Pinpoint the cell where the given text exists, returning its (x, y) midpoint coordinate. 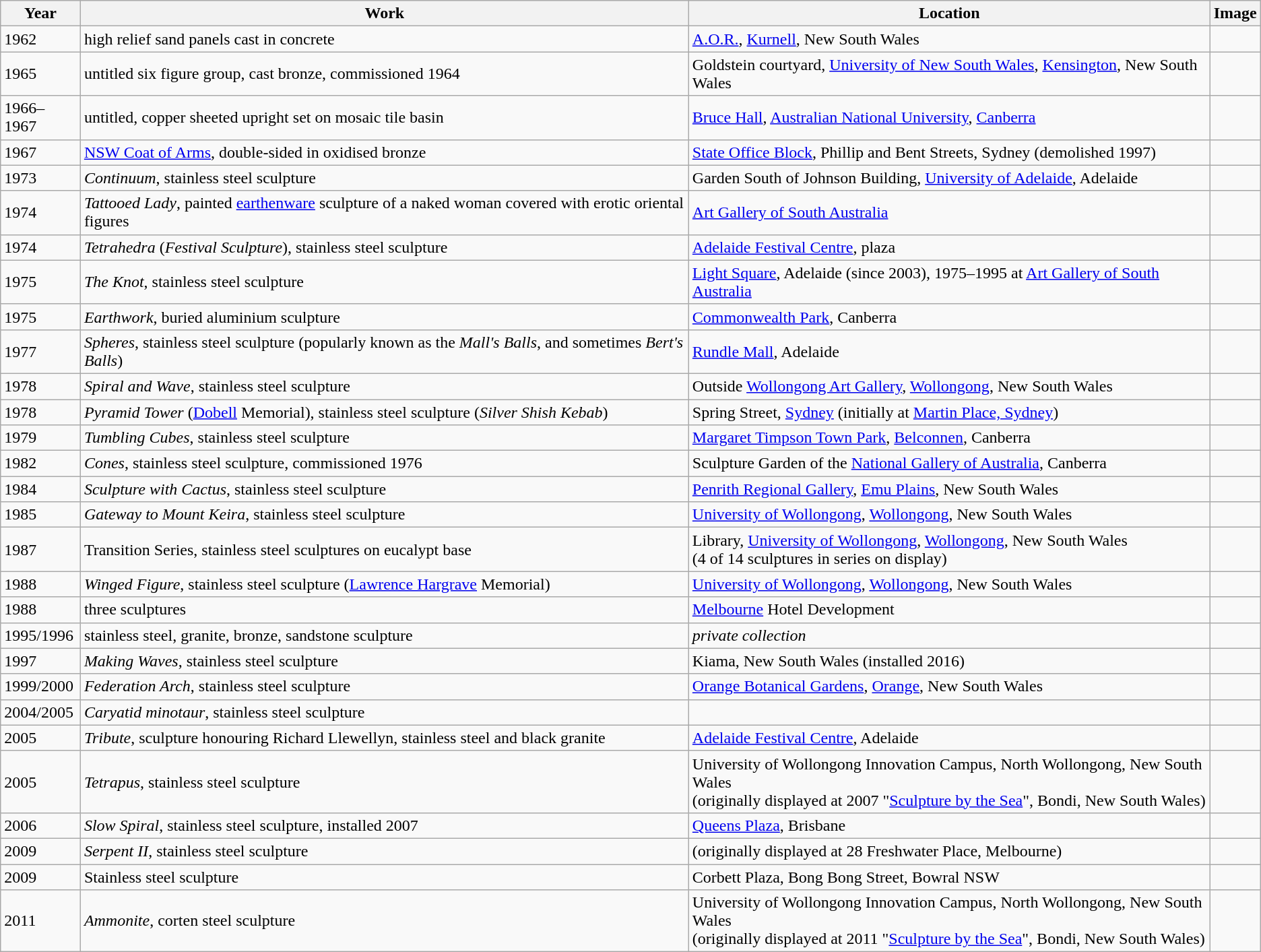
2011 (40, 921)
1965 (40, 74)
untitled six figure group, cast bronze, commissioned 1964 (384, 74)
untitled, copper sheeted upright set on mosaic tile basin (384, 117)
stainless steel, granite, bronze, sandstone sculpture (384, 635)
Slow Spiral, stainless steel sculpture, installed 2007 (384, 825)
Tetrapus, stainless steel sculpture (384, 782)
Kiama, New South Wales (installed 2016) (949, 661)
Tattooed Lady, painted earthenware sculpture of a naked woman covered with erotic oriental figures (384, 213)
Orange Botanical Gardens, Orange, New South Wales (949, 687)
Outside Wollongong Art Gallery, Wollongong, New South Wales (949, 386)
Tribute, sculpture honouring Richard Llewellyn, stainless steel and black granite (384, 738)
Federation Arch, stainless steel sculpture (384, 687)
Spiral and Wave, stainless steel sculpture (384, 386)
Location (949, 13)
NSW Coat of Arms, double-sided in oxidised bronze (384, 152)
high relief sand panels cast in concrete (384, 39)
three sculptures (384, 610)
Rundle Mall, Adelaide (949, 352)
Spheres, stainless steel sculpture (popularly known as the Mall's Balls, and sometimes Bert's Balls) (384, 352)
Goldstein courtyard, University of New South Wales, Kensington, New South Wales (949, 74)
1966–1967 (40, 117)
1987 (40, 550)
Continuum, stainless steel sculpture (384, 178)
Bruce Hall, Australian National University, Canberra (949, 117)
The Knot, stainless steel sculpture (384, 282)
Adelaide Festival Centre, Adelaide (949, 738)
2004/2005 (40, 712)
Caryatid minotaur, stainless steel sculpture (384, 712)
2006 (40, 825)
Ammonite, corten steel sculpture (384, 921)
Penrith Regional Gallery, Emu Plains, New South Wales (949, 489)
Tetrahedra (Festival Sculpture), stainless steel sculpture (384, 247)
Art Gallery of South Australia (949, 213)
Queens Plaza, Brisbane (949, 825)
Sculpture Garden of the National Gallery of Australia, Canberra (949, 464)
Year (40, 13)
State Office Block, Phillip and Bent Streets, Sydney (demolished 1997) (949, 152)
1973 (40, 178)
1982 (40, 464)
Pyramid Tower (Dobell Memorial), stainless steel sculpture (Silver Shish Kebab) (384, 412)
Sculpture with Cactus, stainless steel sculpture (384, 489)
Winged Figure, stainless steel sculpture (Lawrence Hargrave Memorial) (384, 584)
Image (1235, 13)
Stainless steel sculpture (384, 877)
(originally displayed at 28 Freshwater Place, Melbourne) (949, 851)
1979 (40, 438)
Serpent II, stainless steel sculpture (384, 851)
private collection (949, 635)
Garden South of Johnson Building, University of Adelaide, Adelaide (949, 178)
Commonwealth Park, Canberra (949, 317)
Corbett Plaza, Bong Bong Street, Bowral NSW (949, 877)
1985 (40, 515)
Tumbling Cubes, stainless steel sculpture (384, 438)
Making Waves, stainless steel sculpture (384, 661)
Gateway to Mount Keira, stainless steel sculpture (384, 515)
1999/2000 (40, 687)
Spring Street, Sydney (initially at Martin Place, Sydney) (949, 412)
Light Square, Adelaide (since 2003), 1975–1995 at Art Gallery of South Australia (949, 282)
A.O.R., Kurnell, New South Wales (949, 39)
1967 (40, 152)
1984 (40, 489)
1962 (40, 39)
Transition Series, stainless steel sculptures on eucalypt base (384, 550)
Margaret Timpson Town Park, Belconnen, Canberra (949, 438)
Adelaide Festival Centre, plaza (949, 247)
1995/1996 (40, 635)
Earthwork, buried aluminium sculpture (384, 317)
Library, University of Wollongong, Wollongong, New South Wales(4 of 14 sculptures in series on display) (949, 550)
Melbourne Hotel Development (949, 610)
1997 (40, 661)
1977 (40, 352)
Cones, stainless steel sculpture, commissioned 1976 (384, 464)
Work (384, 13)
